Find where the given text appears and provide that cell's center as [x, y] coordinate. 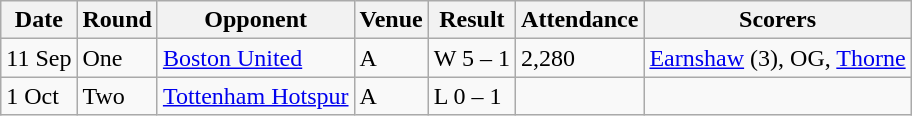
Attendance [580, 20]
Result [472, 20]
Opponent [256, 20]
Earnshaw (3), OG, Thorne [778, 58]
L 0 – 1 [472, 96]
Scorers [778, 20]
Boston United [256, 58]
Tottenham Hotspur [256, 96]
Date [39, 20]
W 5 – 1 [472, 58]
Round [117, 20]
2,280 [580, 58]
1 Oct [39, 96]
Two [117, 96]
Venue [391, 20]
11 Sep [39, 58]
One [117, 58]
